Return [X, Y] of the center of cell containing provided text 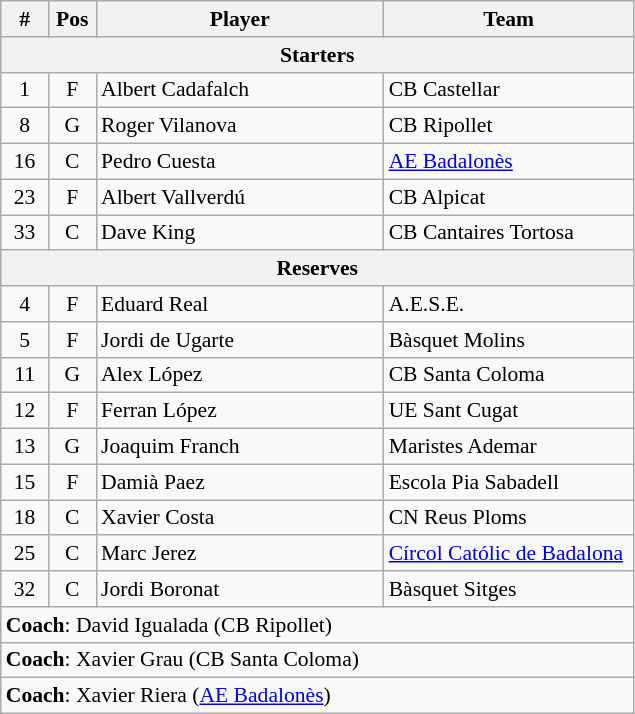
CB Alpicat [509, 197]
18 [25, 518]
Xavier Costa [240, 518]
CB Castellar [509, 90]
AE Badalonès [509, 162]
UE Sant Cugat [509, 411]
Team [509, 19]
Bàsquet Molins [509, 340]
CB Cantaires Tortosa [509, 233]
1 [25, 90]
Coach: Xavier Grau (CB Santa Coloma) [318, 660]
Jordi de Ugarte [240, 340]
8 [25, 126]
Albert Cadafalch [240, 90]
Eduard Real [240, 304]
# [25, 19]
Damià Paez [240, 482]
12 [25, 411]
Pos [72, 19]
13 [25, 447]
23 [25, 197]
4 [25, 304]
CB Ripollet [509, 126]
Albert Vallverdú [240, 197]
Alex López [240, 375]
Coach: David Igualada (CB Ripollet) [318, 625]
Maristes Ademar [509, 447]
A.E.S.E. [509, 304]
15 [25, 482]
Bàsquet Sitges [509, 589]
32 [25, 589]
Roger Vilanova [240, 126]
Dave King [240, 233]
33 [25, 233]
Player [240, 19]
Reserves [318, 269]
CB Santa Coloma [509, 375]
25 [25, 554]
Ferran López [240, 411]
Starters [318, 55]
Escola Pia Sabadell [509, 482]
Pedro Cuesta [240, 162]
Marc Jerez [240, 554]
Círcol Católic de Badalona [509, 554]
Coach: Xavier Riera (AE Badalonès) [318, 696]
CN Reus Ploms [509, 518]
5 [25, 340]
11 [25, 375]
16 [25, 162]
Joaquim Franch [240, 447]
Jordi Boronat [240, 589]
